Scan for the cell matching the given text and deliver its (x, y) coordinate at center. 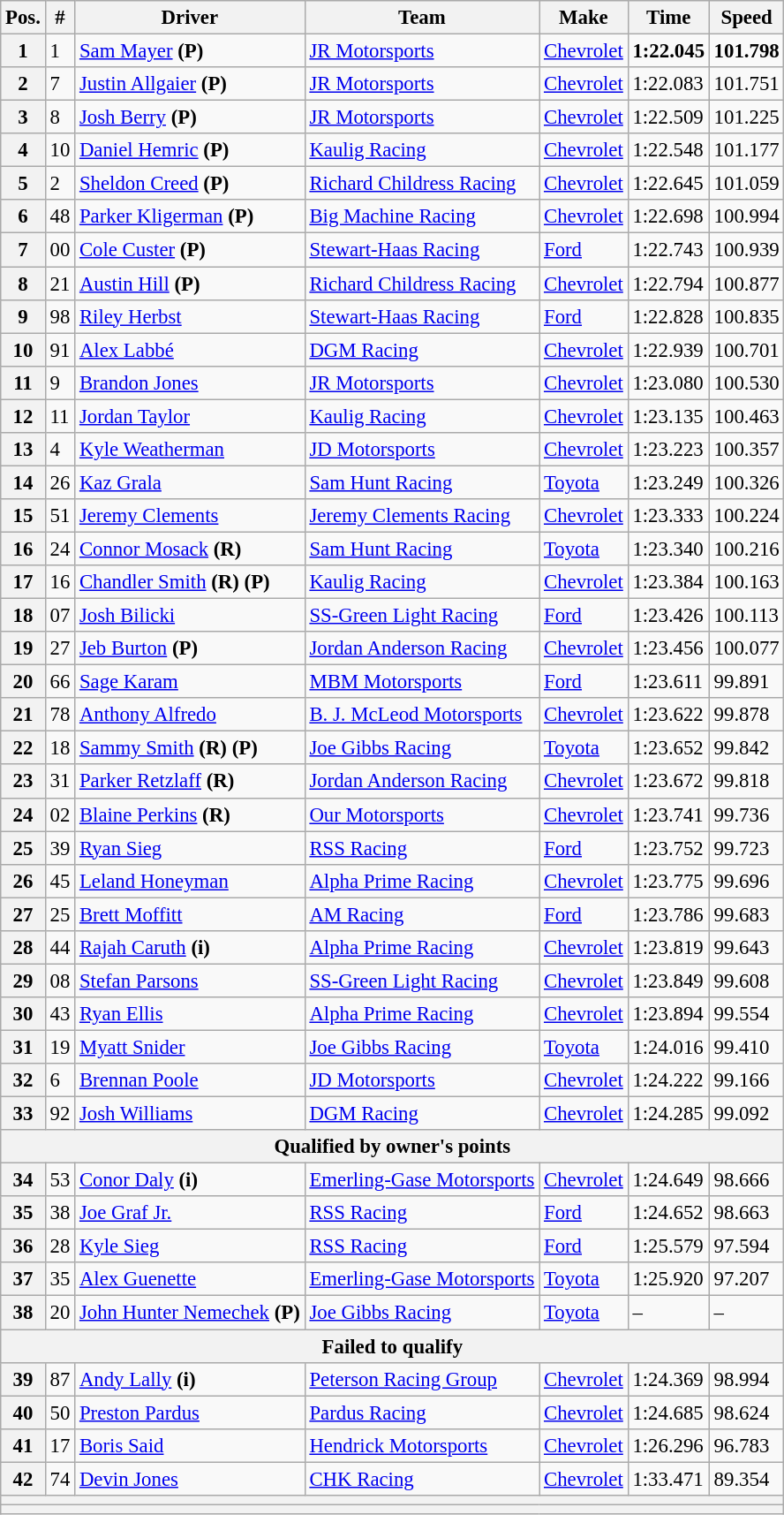
00 (60, 250)
1:22.939 (668, 350)
44 (60, 948)
Kaz Grala (191, 482)
Devin Jones (191, 1479)
Josh Williams (191, 1114)
1:22.045 (668, 51)
1:22.509 (668, 117)
23 (23, 782)
51 (60, 516)
30 (23, 1014)
101.225 (747, 117)
99.696 (747, 881)
98.624 (747, 1413)
Preston Pardus (191, 1413)
101.177 (747, 150)
Andy Lally (i) (191, 1379)
98.994 (747, 1379)
92 (60, 1114)
89.354 (747, 1479)
Joe Graf Jr. (191, 1213)
36 (23, 1246)
Time (668, 18)
100.113 (747, 616)
78 (60, 715)
1:33.471 (668, 1479)
100.163 (747, 582)
14 (23, 482)
97.207 (747, 1280)
1:22.548 (668, 150)
Josh Bilicki (191, 616)
99.683 (747, 914)
AM Racing (422, 914)
99.818 (747, 782)
1:23.223 (668, 450)
1:23.786 (668, 914)
101.751 (747, 84)
100.835 (747, 316)
99.166 (747, 1080)
Josh Berry (P) (191, 117)
1:23.775 (668, 881)
1:22.794 (668, 284)
1:22.698 (668, 216)
Hendrick Motorsports (422, 1445)
1:24.222 (668, 1080)
97.594 (747, 1246)
99.842 (747, 748)
99.736 (747, 814)
99.723 (747, 848)
Conor Daly (i) (191, 1180)
91 (60, 350)
Ryan Ellis (191, 1014)
Kyle Weatherman (191, 450)
1:22.083 (668, 84)
Peterson Racing Group (422, 1379)
99.092 (747, 1114)
Jordan Taylor (191, 416)
53 (60, 1180)
15 (23, 516)
100.994 (747, 216)
John Hunter Nemechek (P) (191, 1313)
Pardus Racing (422, 1413)
Daniel Hemric (P) (191, 150)
22 (23, 748)
100.701 (747, 350)
Jeremy Clements Racing (422, 516)
Connor Mosack (R) (191, 549)
Sam Mayer (P) (191, 51)
100.877 (747, 284)
Cole Custer (P) (191, 250)
1:23.249 (668, 482)
12 (23, 416)
Myatt Snider (191, 1047)
1:23.622 (668, 715)
99.878 (747, 715)
Leland Honeyman (191, 881)
# (60, 18)
98.666 (747, 1180)
34 (23, 1180)
Pos. (23, 18)
1:23.384 (668, 582)
Sammy Smith (R) (P) (191, 748)
50 (60, 1413)
1:23.672 (668, 782)
1:23.652 (668, 748)
Big Machine Racing (422, 216)
Boris Said (191, 1445)
Kyle Sieg (191, 1246)
Speed (747, 18)
1:24.369 (668, 1379)
74 (60, 1479)
Alex Labbé (191, 350)
1:23.819 (668, 948)
Jeremy Clements (191, 516)
100.216 (747, 549)
1:23.741 (668, 814)
100.224 (747, 516)
37 (23, 1280)
101.798 (747, 51)
100.939 (747, 250)
Alex Guenette (191, 1280)
43 (60, 1014)
Sage Karam (191, 682)
Brennan Poole (191, 1080)
13 (23, 450)
Team (422, 18)
96.783 (747, 1445)
B. J. McLeod Motorsports (422, 715)
100.530 (747, 383)
99.643 (747, 948)
Justin Allgaier (P) (191, 84)
Chandler Smith (R) (P) (191, 582)
Brandon Jones (191, 383)
98 (60, 316)
33 (23, 1114)
1:22.828 (668, 316)
Qualified by owner's points (392, 1147)
42 (23, 1479)
100.326 (747, 482)
Driver (191, 18)
1:22.645 (668, 184)
1:25.579 (668, 1246)
99.891 (747, 682)
32 (23, 1080)
1:23.752 (668, 848)
Riley Herbst (191, 316)
99.410 (747, 1047)
Ryan Sieg (191, 848)
Stefan Parsons (191, 981)
1:23.894 (668, 1014)
100.357 (747, 450)
1:23.611 (668, 682)
1:23.849 (668, 981)
1:23.340 (668, 549)
1:24.649 (668, 1180)
101.059 (747, 184)
08 (60, 981)
Make (584, 18)
3 (23, 117)
45 (60, 881)
Blaine Perkins (R) (191, 814)
1:25.920 (668, 1280)
Anthony Alfredo (191, 715)
Parker Kligerman (P) (191, 216)
100.463 (747, 416)
29 (23, 981)
02 (60, 814)
1:24.016 (668, 1047)
1:23.135 (668, 416)
40 (23, 1413)
1:24.285 (668, 1114)
Sheldon Creed (P) (191, 184)
07 (60, 616)
CHK Racing (422, 1479)
MBM Motorsports (422, 682)
100.077 (747, 648)
41 (23, 1445)
Austin Hill (P) (191, 284)
1:23.456 (668, 648)
1:26.296 (668, 1445)
1:23.080 (668, 383)
99.554 (747, 1014)
Our Motorsports (422, 814)
Jeb Burton (P) (191, 648)
1:23.333 (668, 516)
Rajah Caruth (i) (191, 948)
66 (60, 682)
1:24.685 (668, 1413)
1:23.426 (668, 616)
Parker Retzlaff (R) (191, 782)
Failed to qualify (392, 1346)
1:22.743 (668, 250)
98.663 (747, 1213)
1:24.652 (668, 1213)
87 (60, 1379)
99.608 (747, 981)
48 (60, 216)
5 (23, 184)
Brett Moffitt (191, 914)
